Scan for the cell matching the given text and deliver its (x, y) coordinate at center. 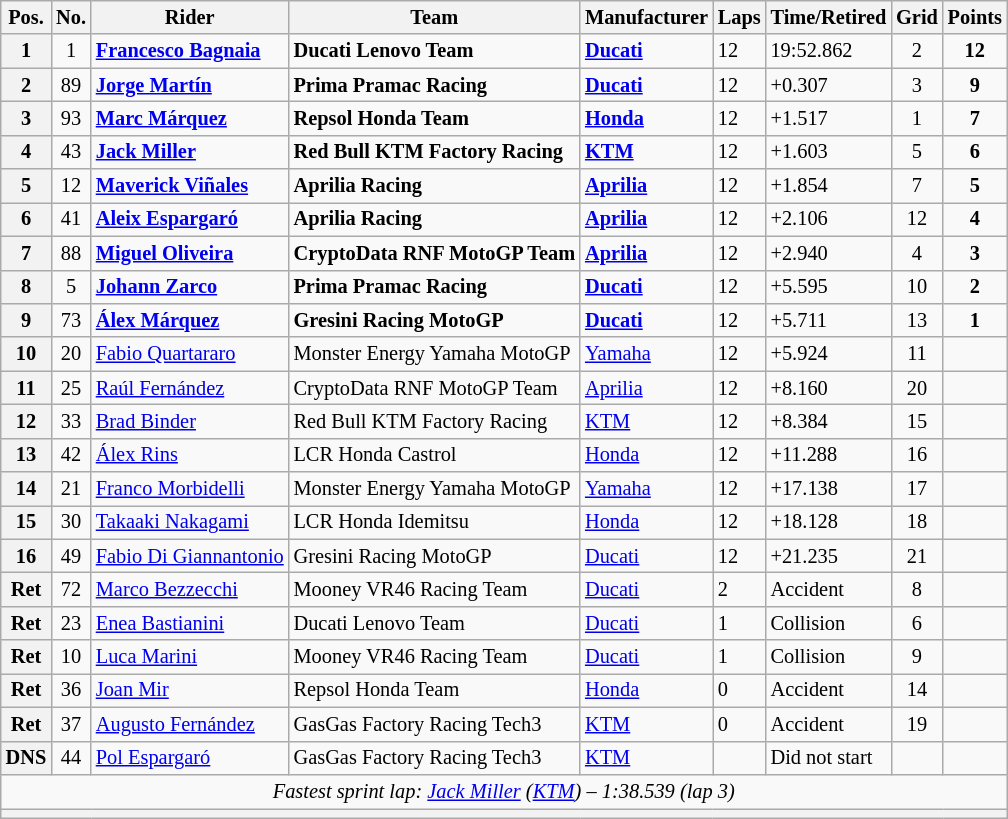
+1.517 (829, 118)
88 (71, 253)
+2.106 (829, 219)
Joan Mir (190, 690)
Brad Binder (190, 421)
Laps (740, 17)
73 (71, 320)
Miguel Oliveira (190, 253)
41 (71, 219)
17 (917, 489)
+11.288 (829, 455)
Raúl Fernández (190, 388)
Fastest sprint lap: Jack Miller (KTM) – 1:38.539 (lap 3) (504, 791)
Aleix Espargaró (190, 219)
37 (71, 724)
Marc Márquez (190, 118)
Luca Marini (190, 657)
Francesco Bagnaia (190, 51)
19:52.862 (829, 51)
+0.307 (829, 85)
Pos. (26, 17)
DNS (26, 758)
Fabio Di Giannantonio (190, 556)
Augusto Fernández (190, 724)
Jack Miller (190, 152)
Álex Márquez (190, 320)
Marco Bezzecchi (190, 589)
+17.138 (829, 489)
Jorge Martín (190, 85)
Pol Espargaró (190, 758)
+8.384 (829, 421)
25 (71, 388)
+5.711 (829, 320)
Manufacturer (646, 17)
Points (975, 17)
Takaaki Nakagami (190, 522)
23 (71, 623)
Rider (190, 17)
+1.854 (829, 186)
+5.595 (829, 287)
Franco Morbidelli (190, 489)
Álex Rins (190, 455)
LCR Honda Idemitsu (435, 522)
30 (71, 522)
Did not start (829, 758)
LCR Honda Castrol (435, 455)
Fabio Quartararo (190, 354)
+1.603 (829, 152)
36 (71, 690)
49 (71, 556)
18 (917, 522)
43 (71, 152)
Team (435, 17)
33 (71, 421)
72 (71, 589)
93 (71, 118)
No. (71, 17)
Maverick Viñales (190, 186)
Johann Zarco (190, 287)
19 (917, 724)
+8.160 (829, 388)
+21.235 (829, 556)
42 (71, 455)
+18.128 (829, 522)
+2.940 (829, 253)
Enea Bastianini (190, 623)
89 (71, 85)
44 (71, 758)
Grid (917, 17)
+5.924 (829, 354)
Time/Retired (829, 17)
